Find where the given text appears and provide that cell's center as [x, y] coordinate. 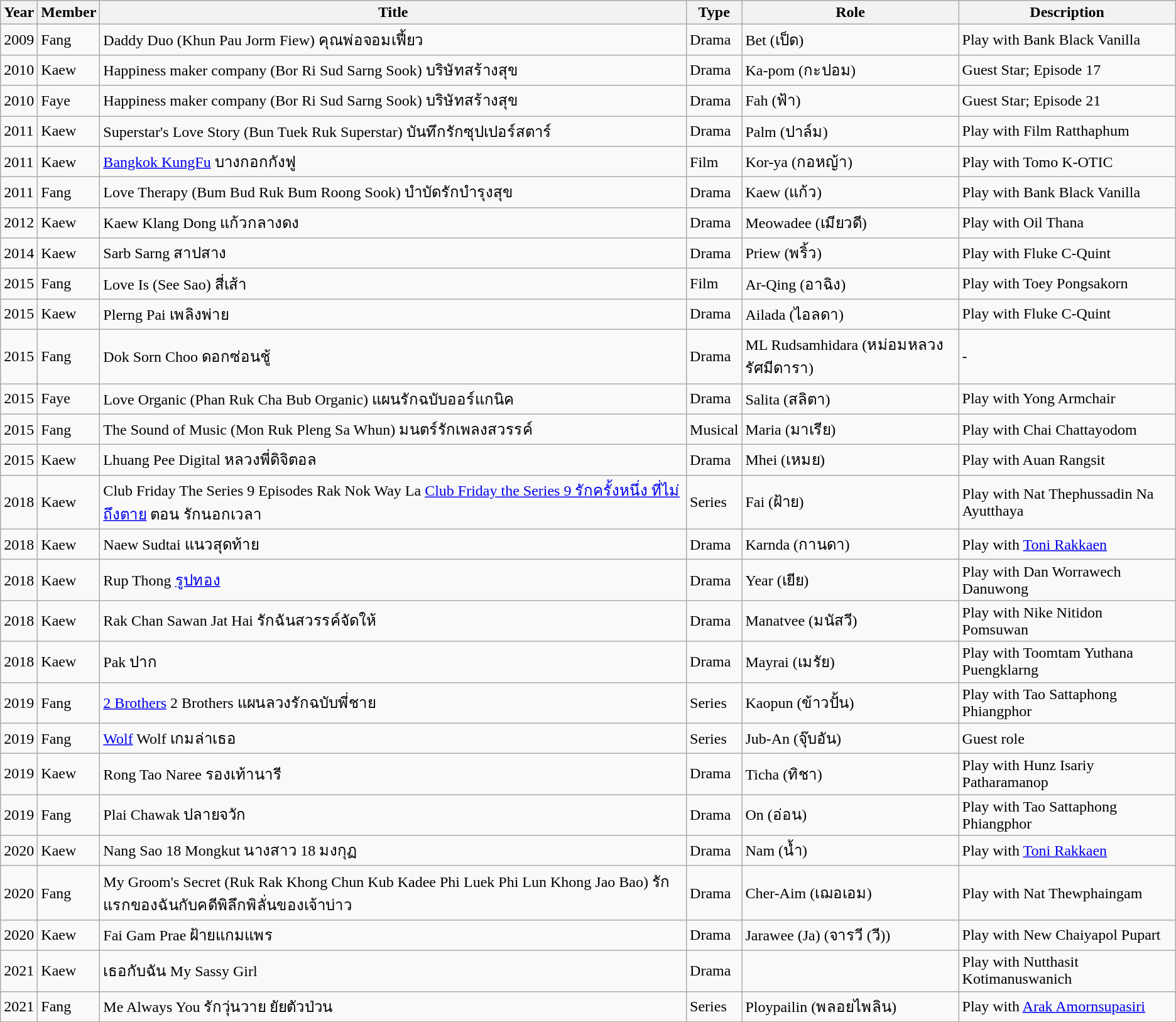
Play with Nat Thewphaingam [1067, 893]
Kor-ya (กอหญ้า) [851, 162]
Palm (ปาล์ม) [851, 131]
Guest role [1067, 739]
Ticha (ทิชา) [851, 774]
Year [19, 13]
Member [69, 13]
On (อ่อน) [851, 815]
Play with Nike Nitidon Pomsuwan [1067, 621]
Fah (ฟ้า) [851, 101]
Rak Chan Sawan Jat Hai รักฉันสวรรค์จัดให้ [393, 621]
Rong Tao Naree รองเท้านารี [393, 774]
My Groom's Secret (Ruk Rak Khong Chun Kub Kadee Phi Luek Phi Lun Khong Jao Bao) รักแรกของฉันกับคดีพิลึกพิลั่นของเจ้าบ่าว [393, 893]
Nang Sao 18 Mongkut นางสาว 18 มงกุฏ [393, 851]
Play with Yong Armchair [1067, 398]
Club Friday The Series 9 Episodes Rak Nok Way La Club Friday the Series 9 รักครั้งหนึ่ง ที่ไม่ถึงตาย ตอน รักนอกเวลา [393, 502]
Love Therapy (Bum Bud Ruk Bum Roong Sook) บำบัดรักบำรุงสุข [393, 192]
Musical [714, 430]
Manatvee (มนัสวี) [851, 621]
Ploypailin (พลอยไพลิน) [851, 1006]
Play with Auan Rangsit [1067, 460]
Naew Sudtai แนวสุดท้าย [393, 544]
Bet (เป็ด) [851, 40]
Lhuang Pee Digital หลวงพี่ดิจิตอล [393, 460]
Salita (สลิตา) [851, 398]
Ar-Qing (อาฉิง) [851, 284]
Kaew Klang Dong แก้วกลางดง [393, 222]
Play with Toey Pongsakorn [1067, 284]
2 Brothers 2 Brothers แผนลวงรักฉบับพี่ชาย [393, 702]
Guest Star; Episode 21 [1067, 101]
Type [714, 13]
Year (เยีย) [851, 580]
Jarawee (Ja) (จารวี (วี)) [851, 935]
Guest Star; Episode 17 [1067, 70]
Play with Arak Amornsupasiri [1067, 1006]
Daddy Duo (Khun Pau Jorm Fiew) คุณพ่อจอมเฟี้ยว [393, 40]
2009 [19, 40]
2014 [19, 254]
Kaew (แก้ว) [851, 192]
Sarb Sarng สาปสาง [393, 254]
Play with Hunz Isariy Patharamanop [1067, 774]
Play with Dan Worrawech Danuwong [1067, 580]
Plai Chawak ปลายจวัก [393, 815]
Love Organic (Phan Ruk Cha Bub Organic) แผนรักฉบับออร์แกนิค [393, 398]
Bangkok KungFu บางกอกกังฟู [393, 162]
Play with Tomo K-OTIC [1067, 162]
Play with Nutthasit Kotimanuswanich [1067, 971]
Play with Film Ratthaphum [1067, 131]
Priew (พริ้ว) [851, 254]
Meowadee (เมียวดี) [851, 222]
The Sound of Music (Mon Ruk Pleng Sa Whun) มนตร์รักเพลงสวรรค์ [393, 430]
Play with Nat Thephussadin Na Ayutthaya [1067, 502]
Title [393, 13]
- [1067, 356]
ML Rudsamhidara (หม่อมหลวงรัศมีดารา) [851, 356]
Karnda (กานดา) [851, 544]
2012 [19, 222]
Ailada (ไอลดา) [851, 314]
Fai Gam Prae ฝ้ายแกมแพร [393, 935]
Maria (มาเรีย) [851, 430]
Dok Sorn Choo ดอกซ่อนชู้ [393, 356]
Role [851, 13]
Superstar's Love Story (Bun Tuek Ruk Superstar) บันทึกรักซุปเปอร์สตาร์ [393, 131]
Rup Thong รูปทอง [393, 580]
Mhei (เหมย) [851, 460]
Play with Chai Chattayodom [1067, 430]
Nam (น้ำ) [851, 851]
Wolf Wolf เกมล่าเธอ [393, 739]
เธอกับฉัน My Sassy Girl [393, 971]
Mayrai (เมรัย) [851, 662]
Play with Oil Thana [1067, 222]
Play with Toomtam Yuthana Puengklarng [1067, 662]
Love Is (See Sao) สี่เส้า [393, 284]
Description [1067, 13]
Fai (ฝ้าย) [851, 502]
Kaopun (ข้าวปั้น) [851, 702]
Jub-An (จุ๊บอัน) [851, 739]
Me Always You รักวุ่นวาย ยัยตัวป่วน [393, 1006]
Plerng Pai เพลิงพ่าย [393, 314]
Play with New Chaiyapol Pupart [1067, 935]
Cher-Aim (เฌอเอม) [851, 893]
Ka-pom (กะปอม) [851, 70]
Pak ปาก [393, 662]
